Detect which cell encompasses the target text, then output its (X, Y) center coordinate. 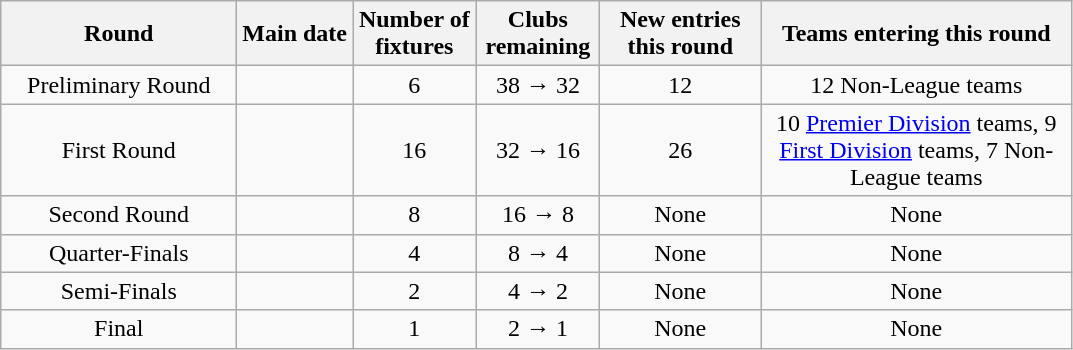
Final (119, 329)
1 (415, 329)
10 Premier Division teams, 9 First Division teams, 7 Non-League teams (916, 150)
12 (680, 85)
Quarter-Finals (119, 253)
New entries this round (680, 34)
First Round (119, 150)
Round (119, 34)
Clubs remaining (538, 34)
Teams entering this round (916, 34)
16 → 8 (538, 215)
Main date (295, 34)
2 (415, 291)
38 → 32 (538, 85)
Second Round (119, 215)
6 (415, 85)
12 Non-League teams (916, 85)
4 (415, 253)
Preliminary Round (119, 85)
26 (680, 150)
4 → 2 (538, 291)
Semi-Finals (119, 291)
8 (415, 215)
16 (415, 150)
Number of fixtures (415, 34)
32 → 16 (538, 150)
8 → 4 (538, 253)
2 → 1 (538, 329)
